For the text-containing cell, return its midpoint in [X, Y] coordinate format. 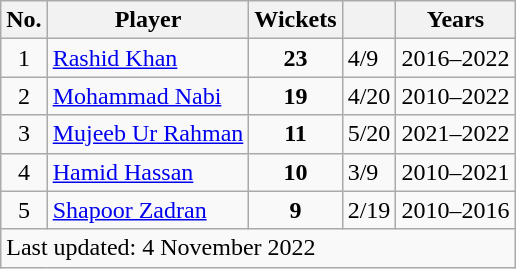
Shapoor Zadran [148, 210]
9 [296, 210]
No. [24, 20]
Mujeeb Ur Rahman [148, 134]
2 [24, 96]
19 [296, 96]
Rashid Khan [148, 58]
10 [296, 172]
2010–2021 [456, 172]
1 [24, 58]
3/9 [369, 172]
4/9 [369, 58]
Mohammad Nabi [148, 96]
4/20 [369, 96]
2/19 [369, 210]
5 [24, 210]
Hamid Hassan [148, 172]
2021–2022 [456, 134]
Years [456, 20]
Last updated: 4 November 2022 [258, 248]
11 [296, 134]
2010–2022 [456, 96]
5/20 [369, 134]
3 [24, 134]
2010–2016 [456, 210]
23 [296, 58]
2016–2022 [456, 58]
Wickets [296, 20]
4 [24, 172]
Player [148, 20]
